From the cell containing the given text, extract its center point as (x, y) coordinate. 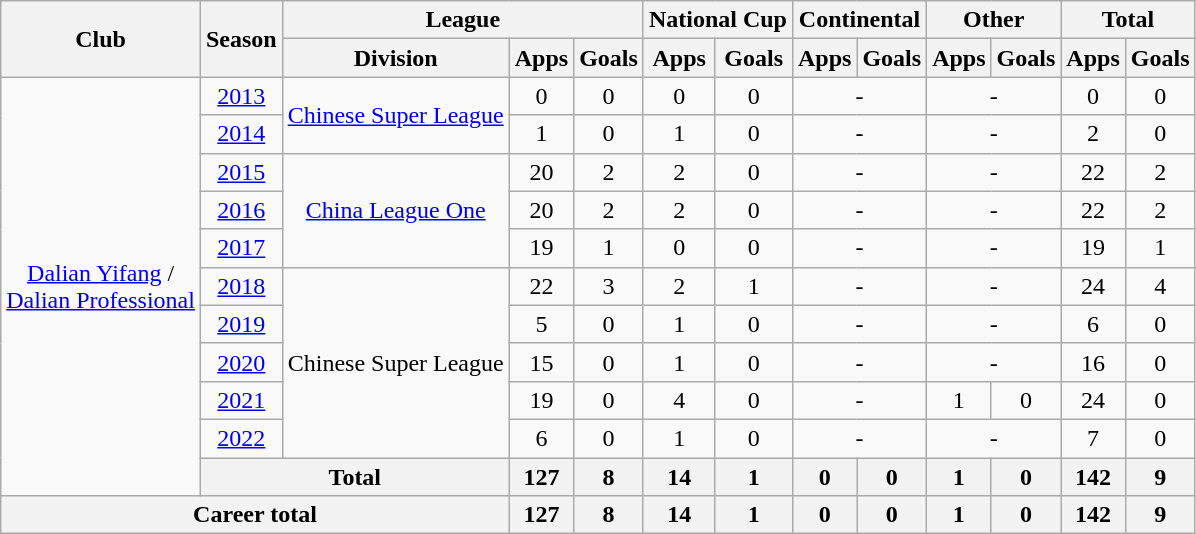
Division (396, 58)
2013 (241, 96)
7 (1093, 438)
Other (994, 20)
League (462, 20)
Dalian Yifang /Dalian Professional (101, 286)
Club (101, 39)
2018 (241, 286)
2019 (241, 324)
China League One (396, 210)
15 (541, 362)
2014 (241, 134)
2021 (241, 400)
2022 (241, 438)
2016 (241, 210)
2015 (241, 172)
Career total (255, 515)
National Cup (718, 20)
Season (241, 39)
16 (1093, 362)
2017 (241, 248)
5 (541, 324)
3 (609, 286)
Continental (859, 20)
2020 (241, 362)
